Scan for the cell matching the given text and deliver its [x, y] coordinate at center. 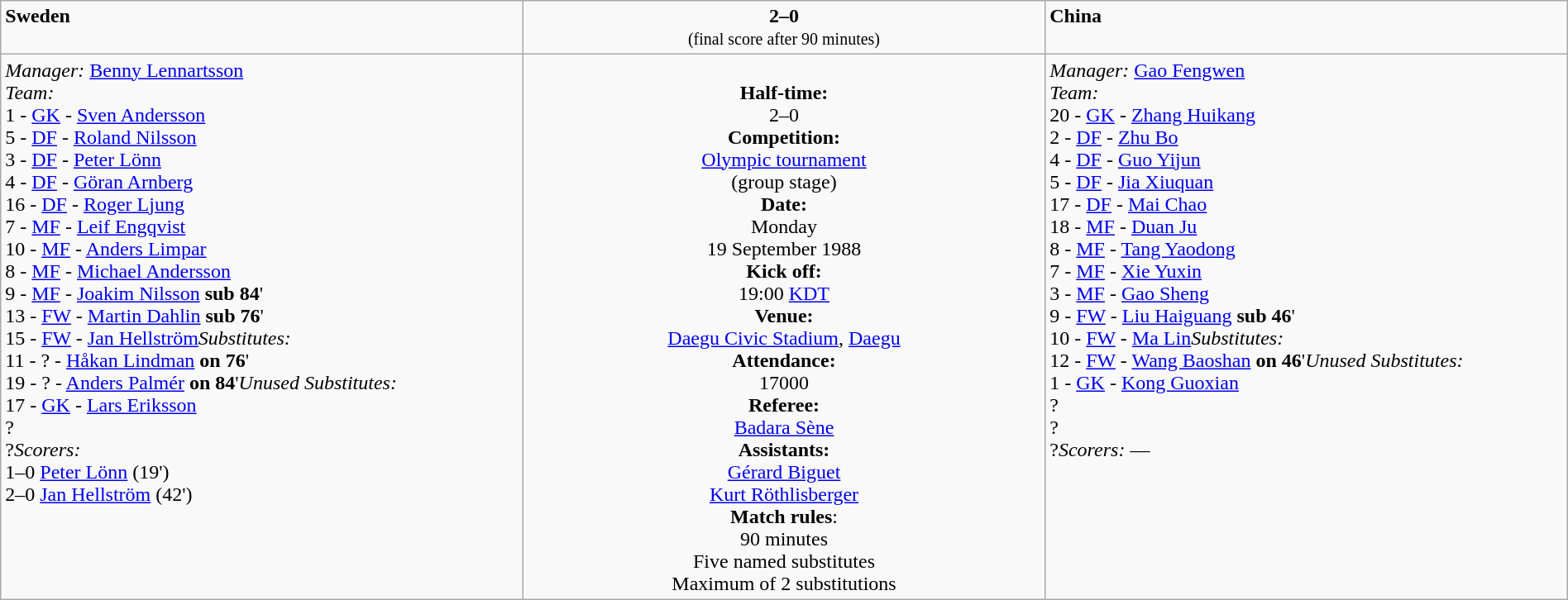
2–0(final score after 90 minutes) [784, 28]
China [1307, 28]
Sweden [262, 28]
